Output the (X, Y) coordinate of the center of the cell containing the given text.  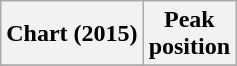
Chart (2015) (72, 34)
Peak position (189, 34)
